Locate the cell with the specified text and output its [X, Y] center coordinate. 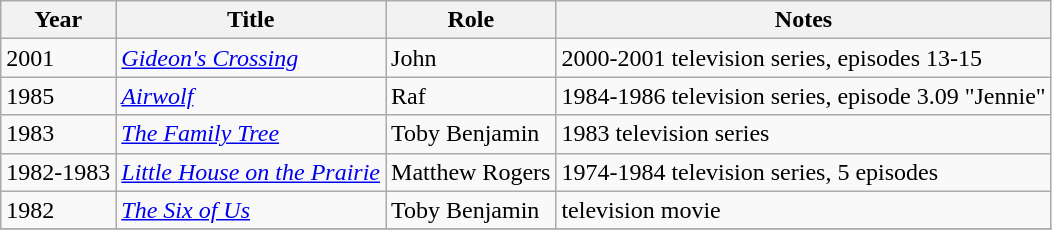
1982 [58, 210]
John [471, 58]
The Family Tree [251, 134]
television movie [804, 210]
Matthew Rogers [471, 172]
1982-1983 [58, 172]
Year [58, 20]
Gideon's Crossing [251, 58]
2001 [58, 58]
Airwolf [251, 96]
2000-2001 television series, episodes 13-15 [804, 58]
Little House on the Prairie [251, 172]
Notes [804, 20]
Role [471, 20]
1983 [58, 134]
1983 television series [804, 134]
Title [251, 20]
The Six of Us [251, 210]
1974-1984 television series, 5 episodes [804, 172]
Raf [471, 96]
1984-1986 television series, episode 3.09 "Jennie" [804, 96]
1985 [58, 96]
